Return (X, Y) of the center of cell containing provided text 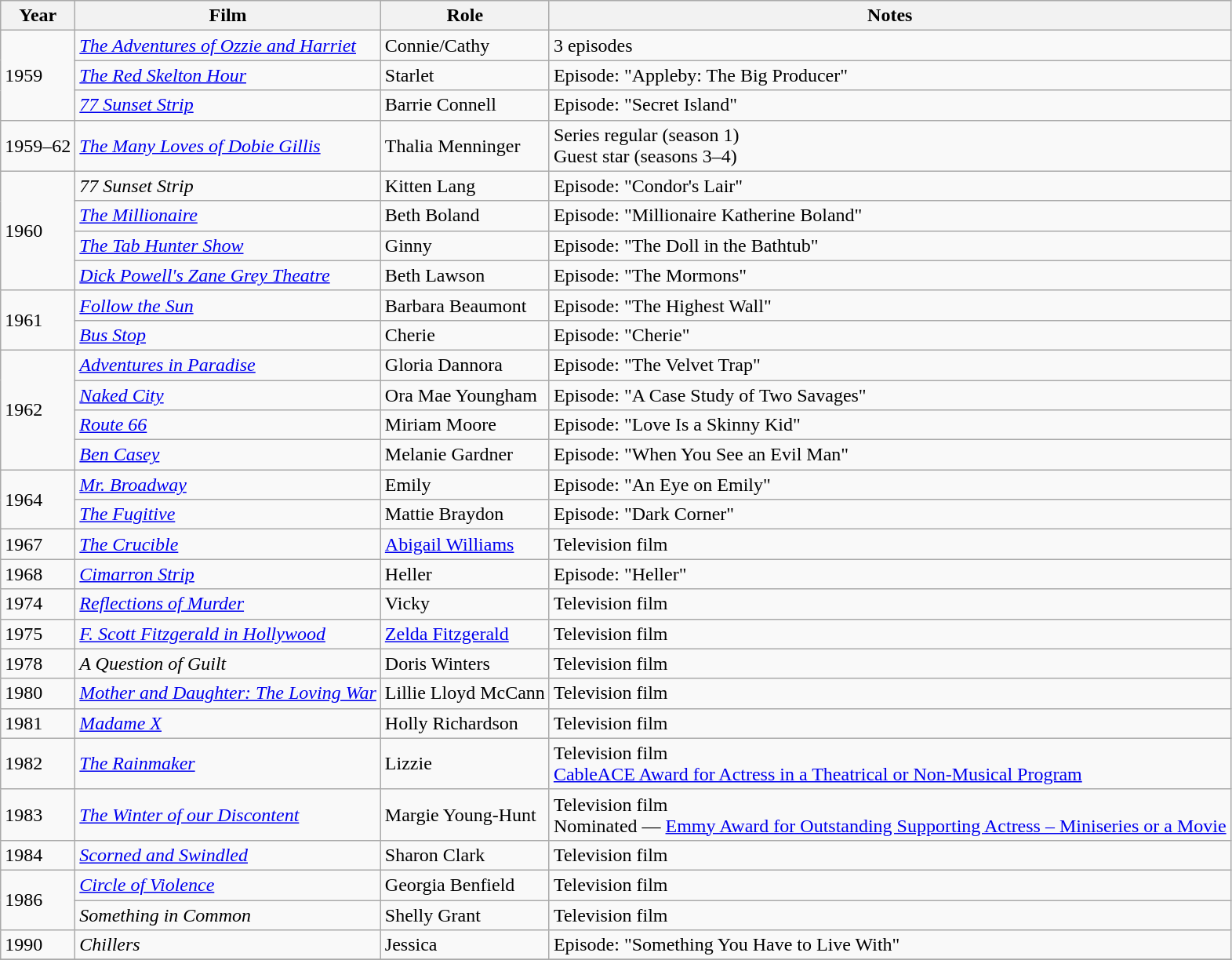
A Question of Guilt (228, 664)
Notes (889, 16)
Adventures in Paradise (228, 365)
Lizzie (464, 764)
Episode: "The Velvet Trap" (889, 365)
The Tab Hunter Show (228, 245)
1959–62 (38, 146)
The Crucible (228, 544)
Bus Stop (228, 335)
Melanie Gardner (464, 455)
Episode: "Appleby: The Big Producer" (889, 75)
Mattie Braydon (464, 515)
The Adventures of Ozzie and Harriet (228, 45)
Something in Common (228, 915)
Chillers (228, 945)
Heller (464, 574)
Zelda Fitzgerald (464, 634)
Episode: "The Mormons" (889, 275)
Cimarron Strip (228, 574)
Ben Casey (228, 455)
1984 (38, 855)
1961 (38, 320)
Shelly Grant (464, 915)
Connie/Cathy (464, 45)
Episode: "Condor's Lair" (889, 186)
Miriam Moore (464, 425)
1982 (38, 764)
Gloria Dannora (464, 365)
Doris Winters (464, 664)
1986 (38, 900)
Vicky (464, 604)
Starlet (464, 75)
Georgia Benfield (464, 885)
1980 (38, 693)
Holly Richardson (464, 723)
1962 (38, 409)
Episode: "When You See an Evil Man" (889, 455)
Episode: "Love Is a Skinny Kid" (889, 425)
The Winter of our Discontent (228, 814)
Year (38, 16)
Barrie Connell (464, 105)
1990 (38, 945)
Mr. Broadway (228, 485)
1964 (38, 500)
Episode: "Heller" (889, 574)
Follow the Sun (228, 305)
The Many Loves of Dobie Gillis (228, 146)
Film (228, 16)
Episode: "A Case Study of Two Savages" (889, 395)
Naked City (228, 395)
Lillie Lloyd McCann (464, 693)
Television filmCableACE Award for Actress in a Theatrical or Non-Musical Program (889, 764)
Television filmNominated — Emmy Award for Outstanding Supporting Actress – Miniseries or a Movie (889, 814)
Episode: "The Highest Wall" (889, 305)
Series regular (season 1)Guest star (seasons 3–4) (889, 146)
Thalia Menninger (464, 146)
The Millionaire (228, 216)
The Fugitive (228, 515)
1983 (38, 814)
Margie Young-Hunt (464, 814)
1981 (38, 723)
Episode: "Secret Island" (889, 105)
Episode: "Something You Have to Live With" (889, 945)
The Rainmaker (228, 764)
Reflections of Murder (228, 604)
Ginny (464, 245)
Role (464, 16)
Cherie (464, 335)
Mother and Daughter: The Loving War (228, 693)
Beth Lawson (464, 275)
1967 (38, 544)
Madame X (228, 723)
1974 (38, 604)
Jessica (464, 945)
Ora Mae Youngham (464, 395)
F. Scott Fitzgerald in Hollywood (228, 634)
Episode: "The Doll in the Bathtub" (889, 245)
Beth Boland (464, 216)
1959 (38, 75)
Circle of Violence (228, 885)
Route 66 (228, 425)
Emily (464, 485)
1978 (38, 664)
1968 (38, 574)
Episode: "An Eye on Emily" (889, 485)
The Red Skelton Hour (228, 75)
1975 (38, 634)
Episode: "Cherie" (889, 335)
3 episodes (889, 45)
1960 (38, 231)
Episode: "Millionaire Katherine Boland" (889, 216)
Sharon Clark (464, 855)
Barbara Beaumont (464, 305)
Kitten Lang (464, 186)
Dick Powell's Zane Grey Theatre (228, 275)
Abigail Williams (464, 544)
Scorned and Swindled (228, 855)
Episode: "Dark Corner" (889, 515)
